Identify which cell holds the provided text, then report its [x, y] central coordinate. 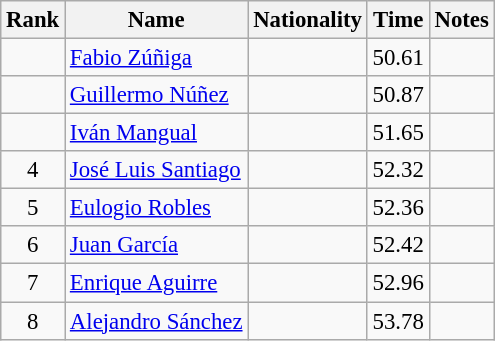
Juan García [156, 245]
52.42 [398, 245]
Guillermo Núñez [156, 95]
4 [33, 170]
50.87 [398, 95]
Rank [33, 20]
53.78 [398, 321]
Name [156, 20]
José Luis Santiago [156, 170]
8 [33, 321]
Time [398, 20]
7 [33, 283]
52.36 [398, 208]
52.96 [398, 283]
52.32 [398, 170]
Alejandro Sánchez [156, 321]
Notes [462, 20]
6 [33, 245]
50.61 [398, 58]
Fabio Zúñiga [156, 58]
5 [33, 208]
Nationality [308, 20]
Enrique Aguirre [156, 283]
Iván Mangual [156, 133]
Eulogio Robles [156, 208]
51.65 [398, 133]
